Detect which cell encompasses the target text, then output its [x, y] center coordinate. 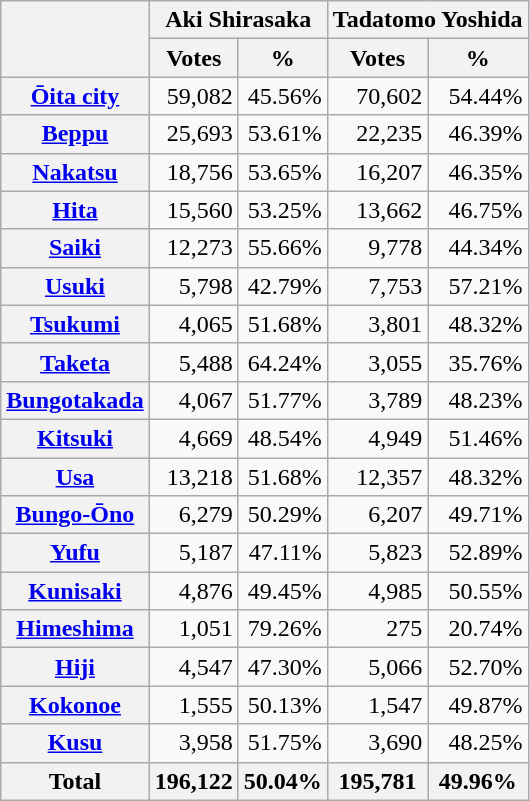
Total [75, 781]
5,798 [194, 286]
49.87% [478, 705]
Kitsuki [75, 438]
Saiki [75, 248]
4,547 [194, 667]
195,781 [377, 781]
49.45% [282, 591]
50.55% [478, 591]
275 [377, 629]
Yufu [75, 553]
Tadatomo Yoshida [428, 20]
57.21% [478, 286]
45.56% [282, 96]
48.25% [478, 743]
44.34% [478, 248]
15,560 [194, 210]
46.75% [478, 210]
54.44% [478, 96]
5,488 [194, 362]
52.70% [478, 667]
13,218 [194, 477]
Nakatsu [75, 172]
Ōita city [75, 96]
48.54% [282, 438]
6,207 [377, 515]
52.89% [478, 553]
Bungo-Ōno [75, 515]
48.23% [478, 400]
20.74% [478, 629]
55.66% [282, 248]
4,876 [194, 591]
Tsukumi [75, 324]
18,756 [194, 172]
49.71% [478, 515]
79.26% [282, 629]
3,801 [377, 324]
Hiji [75, 667]
Usuki [75, 286]
12,273 [194, 248]
3,055 [377, 362]
51.77% [282, 400]
50.04% [282, 781]
46.39% [478, 134]
49.96% [478, 781]
Aki Shirasaka [238, 20]
16,207 [377, 172]
51.46% [478, 438]
46.35% [478, 172]
50.29% [282, 515]
Himeshima [75, 629]
1,547 [377, 705]
Usa [75, 477]
4,669 [194, 438]
12,357 [377, 477]
50.13% [282, 705]
53.61% [282, 134]
1,555 [194, 705]
6,279 [194, 515]
4,985 [377, 591]
59,082 [194, 96]
13,662 [377, 210]
Taketa [75, 362]
3,690 [377, 743]
5,066 [377, 667]
4,065 [194, 324]
53.25% [282, 210]
Bungotakada [75, 400]
4,949 [377, 438]
3,789 [377, 400]
25,693 [194, 134]
3,958 [194, 743]
5,187 [194, 553]
Kusu [75, 743]
1,051 [194, 629]
42.79% [282, 286]
22,235 [377, 134]
35.76% [478, 362]
70,602 [377, 96]
Beppu [75, 134]
7,753 [377, 286]
9,778 [377, 248]
64.24% [282, 362]
47.30% [282, 667]
47.11% [282, 553]
53.65% [282, 172]
4,067 [194, 400]
196,122 [194, 781]
Kokonoe [75, 705]
Kunisaki [75, 591]
5,823 [377, 553]
Hita [75, 210]
51.75% [282, 743]
